Scan for the cell matching the given text and deliver its (x, y) coordinate at center. 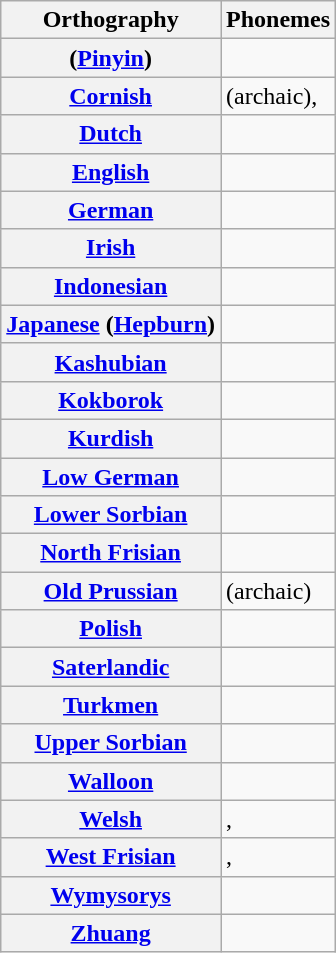
Zhuang (111, 933)
Phonemes (278, 20)
Dutch (111, 134)
Lower Sorbian (111, 515)
Walloon (111, 781)
Low German (111, 477)
Welsh (111, 819)
English (111, 172)
Upper Sorbian (111, 743)
Irish (111, 248)
North Frisian (111, 553)
Japanese (Hepburn) (111, 324)
Kokborok (111, 400)
Saterlandic (111, 667)
Turkmen (111, 705)
(Pinyin) (111, 58)
Kurdish (111, 438)
German (111, 210)
Orthography (111, 20)
West Frisian (111, 857)
Old Prussian (111, 591)
Cornish (111, 96)
Kashubian (111, 362)
Wymysorys (111, 895)
Polish (111, 629)
Indonesian (111, 286)
(archaic) (278, 591)
(archaic), (278, 96)
